Pinpoint the cell where the given text exists, returning its [X, Y] midpoint coordinate. 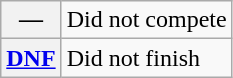
Did not compete [146, 20]
— [31, 20]
Did not finish [146, 58]
DNF [31, 58]
